Provide the (X, Y) coordinate of the cell's center where the given text is located.  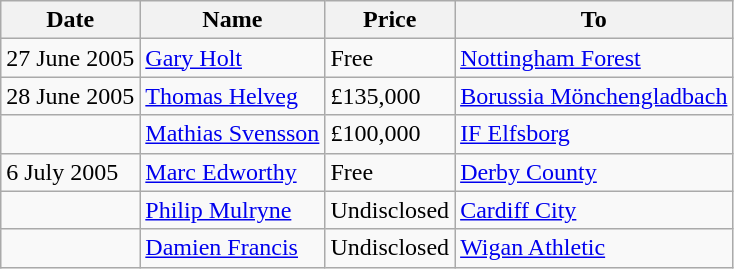
27 June 2005 (70, 58)
IF Elfsborg (594, 134)
Thomas Helveg (232, 96)
Marc Edworthy (232, 172)
28 June 2005 (70, 96)
Nottingham Forest (594, 58)
Derby County (594, 172)
£135,000 (390, 96)
Gary Holt (232, 58)
Damien Francis (232, 248)
To (594, 20)
6 July 2005 (70, 172)
Name (232, 20)
Philip Mulryne (232, 210)
Price (390, 20)
Date (70, 20)
Wigan Athletic (594, 248)
Borussia Mönchengladbach (594, 96)
Cardiff City (594, 210)
Mathias Svensson (232, 134)
£100,000 (390, 134)
